Scan for the cell matching the given text and deliver its (X, Y) coordinate at center. 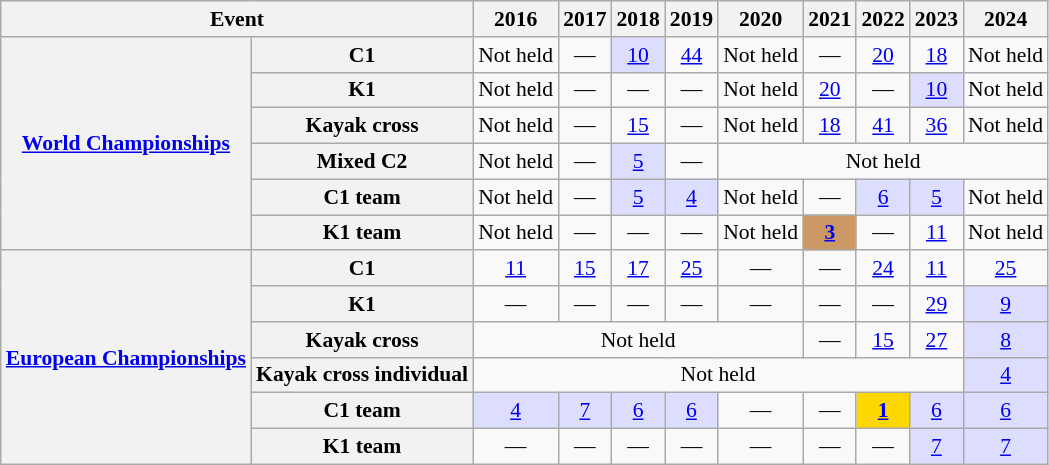
2024 (1006, 19)
3 (830, 233)
2020 (760, 19)
27 (936, 340)
8 (1006, 340)
2021 (830, 19)
2016 (516, 19)
1 (882, 411)
2023 (936, 19)
European Championships (126, 358)
Event (237, 19)
Kayak cross individual (362, 375)
2022 (882, 19)
World Championships (126, 144)
9 (1006, 304)
2017 (584, 19)
24 (882, 269)
44 (692, 55)
2018 (638, 19)
36 (936, 126)
17 (638, 269)
41 (882, 126)
Mixed C2 (362, 162)
2019 (692, 19)
29 (936, 304)
